Return the [X, Y] coordinate for the center point of the cell that contains the specified text.  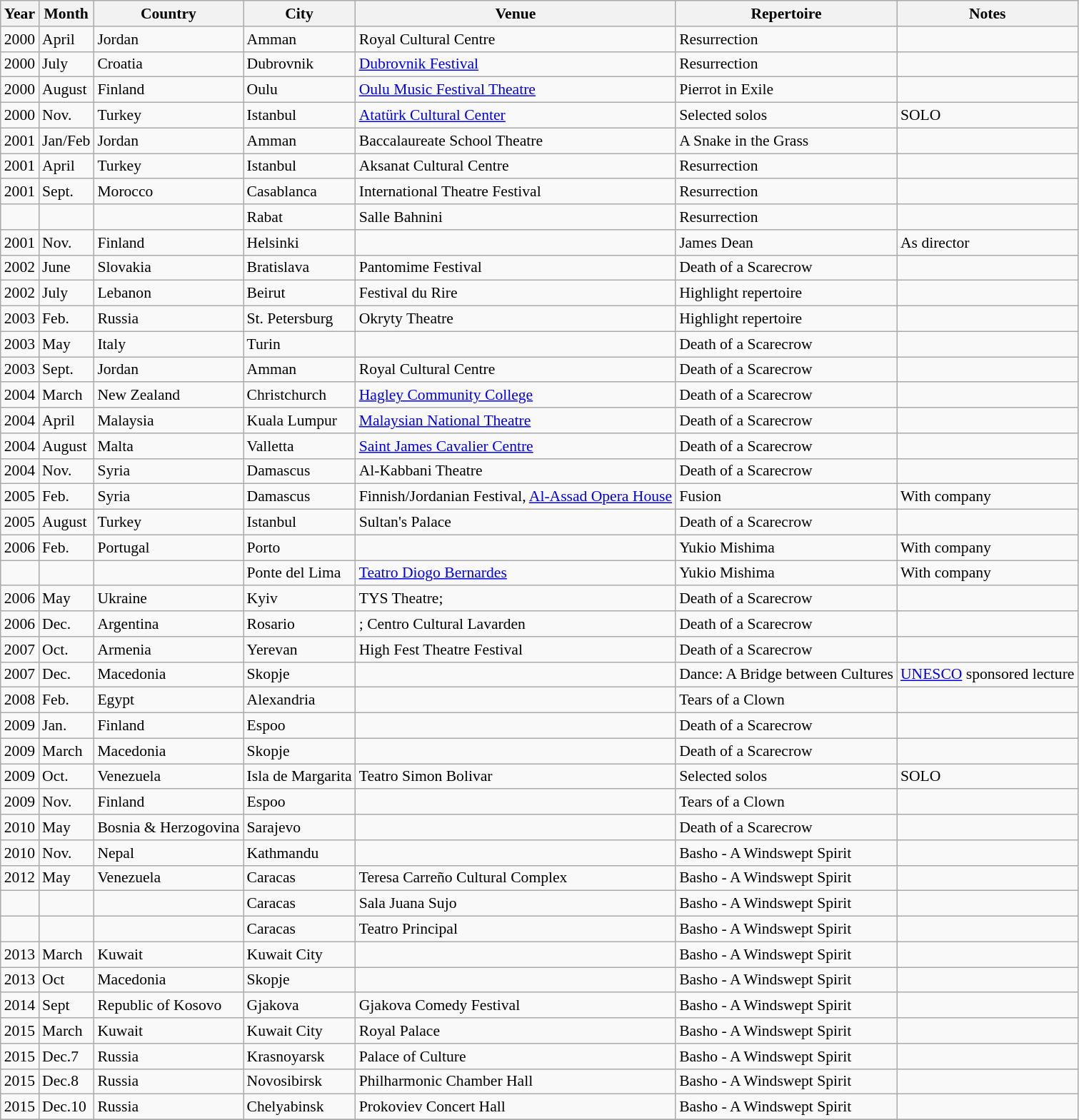
Aksanat Cultural Centre [516, 166]
Bratislava [298, 268]
Festival du Rire [516, 293]
Armenia [169, 650]
Oulu [298, 90]
Sarajevo [298, 827]
Rabat [298, 217]
Country [169, 14]
Repertoire [786, 14]
Palace of Culture [516, 1056]
Novosibirsk [298, 1081]
Malaysian National Theatre [516, 420]
Finnish/Jordanian Festival, Al-Assad Opera House [516, 497]
Ponte del Lima [298, 573]
Philharmonic Chamber Hall [516, 1081]
Dec.8 [66, 1081]
Porto [298, 548]
Sept [66, 1006]
Year [20, 14]
UNESCO sponsored lecture [988, 675]
City [298, 14]
Venue [516, 14]
International Theatre Festival [516, 192]
James Dean [786, 243]
As director [988, 243]
Gjakova Comedy Festival [516, 1006]
Kuala Lumpur [298, 420]
TYS Theatre; [516, 599]
Malaysia [169, 420]
2014 [20, 1006]
Jan. [66, 726]
; Centro Cultural Lavarden [516, 624]
Teatro Principal [516, 929]
Malta [169, 446]
Jan/Feb [66, 141]
Salle Bahnini [516, 217]
High Fest Theatre Festival [516, 650]
Sultan's Palace [516, 523]
St. Petersburg [298, 319]
Dubrovnik Festival [516, 64]
Morocco [169, 192]
Bosnia & Herzogovina [169, 827]
Slovakia [169, 268]
Dec.10 [66, 1107]
Dubrovnik [298, 64]
2008 [20, 700]
Sala Juana Sujo [516, 904]
Oulu Music Festival Theatre [516, 90]
Isla de Margarita [298, 777]
Notes [988, 14]
Prokoviev Concert Hall [516, 1107]
Portugal [169, 548]
Krasnoyarsk [298, 1056]
Al-Kabbani Theatre [516, 471]
Italy [169, 344]
Gjakova [298, 1006]
Croatia [169, 64]
Okryty Theatre [516, 319]
June [66, 268]
Baccalaureate School Theatre [516, 141]
Nepal [169, 853]
Argentina [169, 624]
Hagley Community College [516, 395]
Fusion [786, 497]
New Zealand [169, 395]
Ukraine [169, 599]
Lebanon [169, 293]
Casablanca [298, 192]
Saint James Cavalier Centre [516, 446]
Month [66, 14]
Teatro Diogo Bernardes [516, 573]
2012 [20, 878]
Valletta [298, 446]
Rosario [298, 624]
Dance: A Bridge between Cultures [786, 675]
Kathmandu [298, 853]
Beirut [298, 293]
Republic of Kosovo [169, 1006]
Pantomime Festival [516, 268]
Dec.7 [66, 1056]
Royal Palace [516, 1031]
A Snake in the Grass [786, 141]
Teresa Carreño Cultural Complex [516, 878]
Teatro Simon Bolivar [516, 777]
Yerevan [298, 650]
Oct [66, 980]
Pierrot in Exile [786, 90]
Helsinki [298, 243]
Kyiv [298, 599]
Chelyabinsk [298, 1107]
Christchurch [298, 395]
Atatürk Cultural Center [516, 116]
Turin [298, 344]
Egypt [169, 700]
Alexandria [298, 700]
